Provide the [X, Y] coordinate of the cell's center where the given text is located.  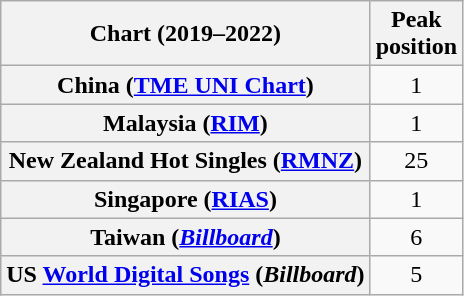
New Zealand Hot Singles (RMNZ) [186, 161]
25 [416, 161]
Chart (2019–2022) [186, 34]
6 [416, 237]
Peakposition [416, 34]
5 [416, 275]
Malaysia (RIM) [186, 123]
US World Digital Songs (Billboard) [186, 275]
Singapore (RIAS) [186, 199]
China (TME UNI Chart) [186, 85]
Taiwan (Billboard) [186, 237]
